Extract the [x, y] coordinate from the center of the cell holding the provided text.  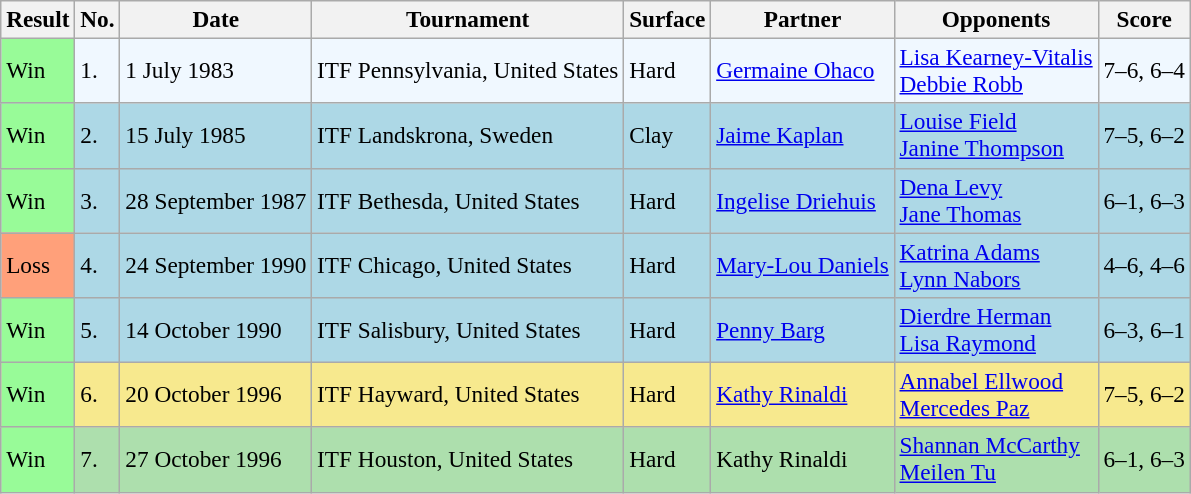
ITF Landskrona, Sweden [468, 136]
Mary-Lou Daniels [802, 264]
ITF Salisbury, United States [468, 330]
Ingelise Driehuis [802, 200]
1 July 1983 [216, 70]
4–6, 4–6 [1144, 264]
6. [98, 394]
Clay [668, 136]
Penny Barg [802, 330]
Partner [802, 19]
Surface [668, 19]
1. [98, 70]
Lisa Kearney-Vitalis Debbie Robb [996, 70]
6–3, 6–1 [1144, 330]
Score [1144, 19]
Jaime Kaplan [802, 136]
Result [38, 19]
Opponents [996, 19]
14 October 1990 [216, 330]
2. [98, 136]
15 July 1985 [216, 136]
Dierdre Herman Lisa Raymond [996, 330]
Loss [38, 264]
7–6, 6–4 [1144, 70]
5. [98, 330]
3. [98, 200]
Annabel Ellwood Mercedes Paz [996, 394]
24 September 1990 [216, 264]
Dena Levy Jane Thomas [996, 200]
7. [98, 460]
Shannan McCarthy Meilen Tu [996, 460]
Date [216, 19]
No. [98, 19]
ITF Hayward, United States [468, 394]
ITF Bethesda, United States [468, 200]
28 September 1987 [216, 200]
ITF Chicago, United States [468, 264]
ITF Houston, United States [468, 460]
4. [98, 264]
Louise Field Janine Thompson [996, 136]
Germaine Ohaco [802, 70]
ITF Pennsylvania, United States [468, 70]
27 October 1996 [216, 460]
Tournament [468, 19]
Katrina Adams Lynn Nabors [996, 264]
20 October 1996 [216, 394]
